Return (x, y) of the center of cell containing provided text 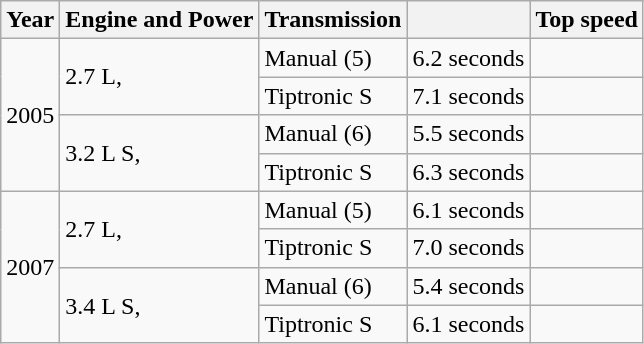
Transmission (333, 20)
Top speed (587, 20)
2005 (30, 115)
7.0 seconds (468, 248)
5.5 seconds (468, 134)
Year (30, 20)
3.2 L S, (160, 153)
6.3 seconds (468, 172)
Engine and Power (160, 20)
2007 (30, 267)
5.4 seconds (468, 286)
3.4 L S, (160, 305)
6.2 seconds (468, 58)
7.1 seconds (468, 96)
